Extract the (x, y) coordinate from the center of the cell holding the provided text.  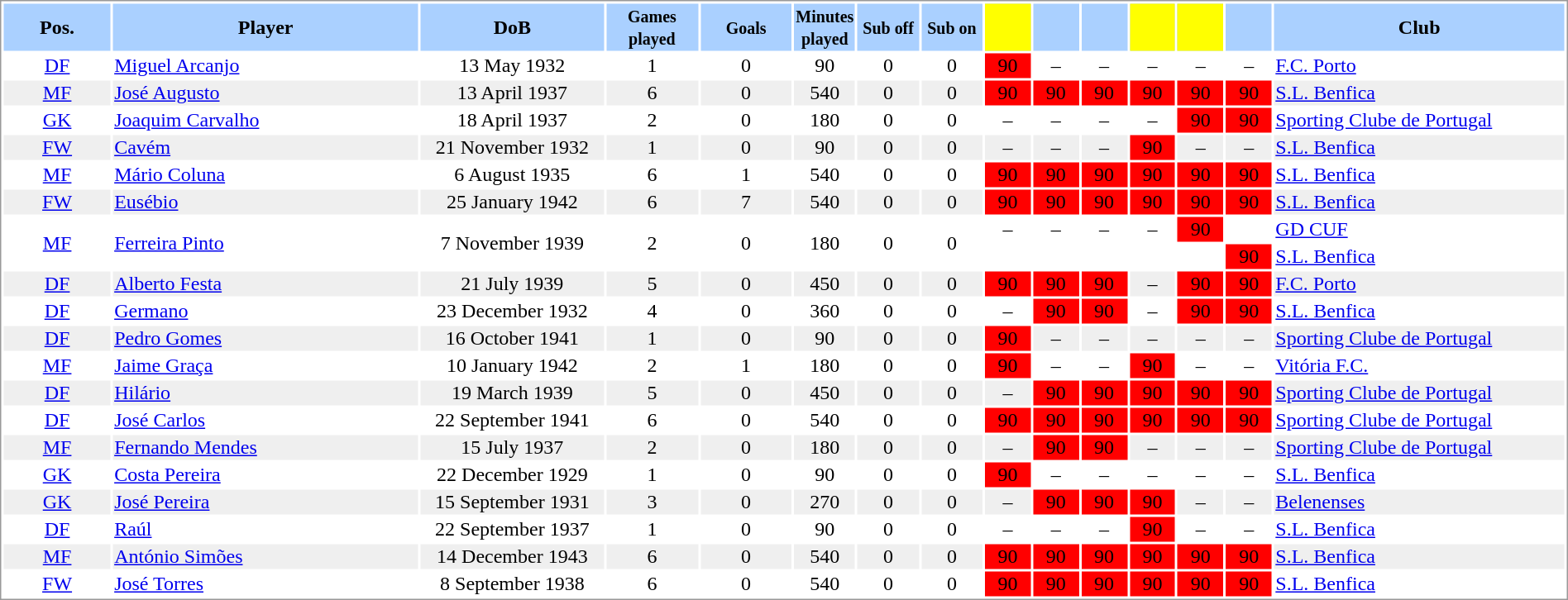
10 January 1942 (513, 366)
Costa Pereira (266, 475)
3 (652, 502)
José Augusto (266, 93)
Vitória F.C. (1419, 366)
Minutesplayed (825, 26)
8 September 1938 (513, 584)
21 July 1939 (513, 283)
22 September 1937 (513, 530)
14 December 1943 (513, 556)
25 January 1942 (513, 202)
GD CUF (1419, 229)
António Simões (266, 556)
4 (652, 312)
13 May 1932 (513, 65)
Miguel Arcanjo (266, 65)
Sub on (952, 26)
7 November 1939 (513, 243)
José Torres (266, 584)
Germano (266, 312)
13 April 1937 (513, 93)
360 (825, 312)
Ferreira Pinto (266, 243)
Goals (746, 26)
Club (1419, 26)
6 August 1935 (513, 174)
Pedro Gomes (266, 338)
270 (825, 502)
21 November 1932 (513, 148)
DoB (513, 26)
15 July 1937 (513, 447)
22 September 1941 (513, 421)
19 March 1939 (513, 393)
José Carlos (266, 421)
23 December 1932 (513, 312)
Belenenses (1419, 502)
Sub off (888, 26)
Eusébio (266, 202)
José Pereira (266, 502)
18 April 1937 (513, 120)
22 December 1929 (513, 475)
Player (266, 26)
Pos. (56, 26)
7 (746, 202)
Gamesplayed (652, 26)
16 October 1941 (513, 338)
15 September 1931 (513, 502)
Jaime Graça (266, 366)
Hilário (266, 393)
Fernando Mendes (266, 447)
Mário Coluna (266, 174)
Cavém (266, 148)
Alberto Festa (266, 283)
Joaquim Carvalho (266, 120)
Raúl (266, 530)
